Return the (X, Y) coordinate for the center point of the cell that contains the specified text.  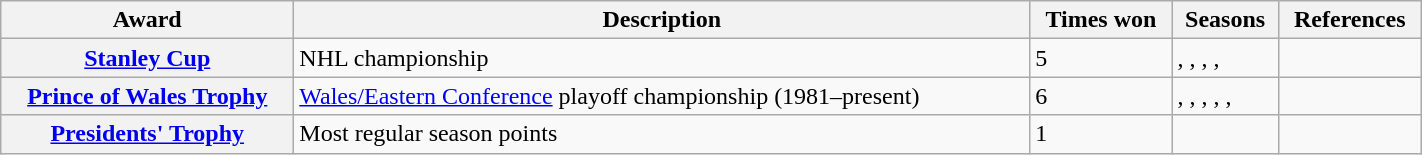
1 (1101, 134)
Presidents' Trophy (148, 134)
Wales/Eastern Conference playoff championship (1981–present) (662, 96)
References (1350, 20)
Award (148, 20)
Stanley Cup (148, 58)
Times won (1101, 20)
6 (1101, 96)
Most regular season points (662, 134)
Description (662, 20)
5 (1101, 58)
, , , , , (1225, 96)
Prince of Wales Trophy (148, 96)
NHL championship (662, 58)
, , , , (1225, 58)
Seasons (1225, 20)
